Find where the given text appears and provide that cell's center as (x, y) coordinate. 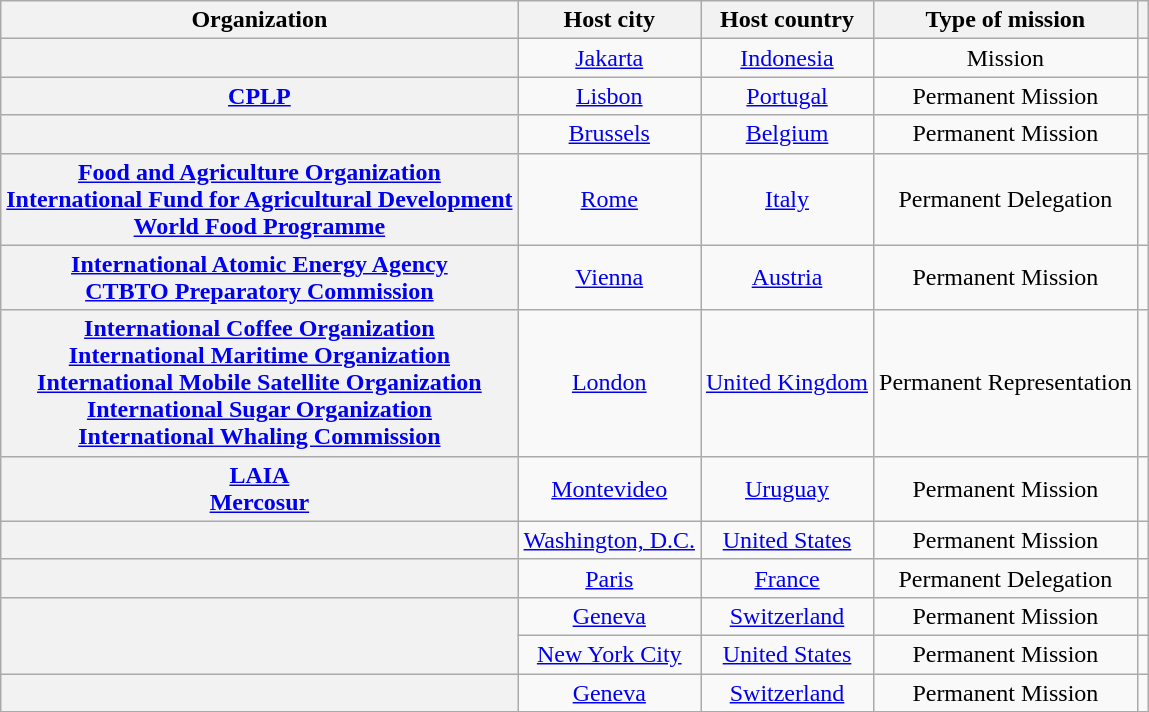
France (786, 578)
Italy (786, 199)
Austria (786, 278)
Permanent Representation (1006, 383)
Portugal (786, 96)
Rome (609, 199)
Jakarta (609, 58)
Paris (609, 578)
LAIA Mercosur (260, 488)
Mission (1006, 58)
Brussels (609, 134)
Indonesia (786, 58)
Food and Agriculture Organization International Fund for Agricultural Development World Food Programme (260, 199)
Vienna (609, 278)
Uruguay (786, 488)
Washington, D.C. (609, 540)
Lisbon (609, 96)
London (609, 383)
Host city (609, 20)
Type of mission (1006, 20)
New York City (609, 654)
Belgium (786, 134)
Montevideo (609, 488)
Host country (786, 20)
International Atomic Energy Agency CTBTO Preparatory Commission (260, 278)
CPLP (260, 96)
Organization (260, 20)
United Kingdom (786, 383)
